Scan for the cell matching the given text and deliver its [x, y] coordinate at center. 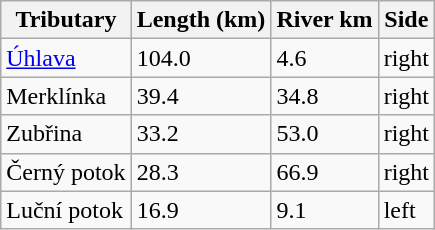
Side [406, 20]
Tributary [66, 20]
left [406, 210]
Úhlava [66, 58]
104.0 [201, 58]
39.4 [201, 96]
34.8 [324, 96]
Luční potok [66, 210]
9.1 [324, 210]
Merklínka [66, 96]
River km [324, 20]
4.6 [324, 58]
53.0 [324, 134]
Černý potok [66, 172]
Zubřina [66, 134]
66.9 [324, 172]
Length (km) [201, 20]
33.2 [201, 134]
16.9 [201, 210]
28.3 [201, 172]
